Detect which cell encompasses the target text, then output its [x, y] center coordinate. 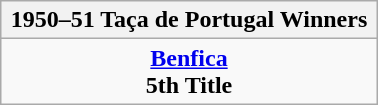
1950–51 Taça de Portugal Winners [189, 20]
Benfica5th Title [189, 72]
